For the text-containing cell, return its midpoint in (X, Y) coordinate format. 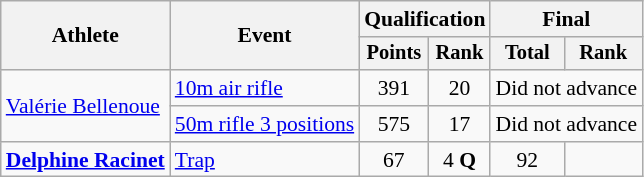
Total (527, 54)
10m air rifle (264, 88)
Qualification (424, 19)
Athlete (86, 36)
575 (394, 124)
17 (460, 124)
20 (460, 88)
Event (264, 36)
Final (566, 19)
391 (394, 88)
Valérie Bellenoue (86, 106)
Points (394, 54)
50m rifle 3 positions (264, 124)
